Determine the (x, y) coordinate at the center of the cell enclosing the given text.  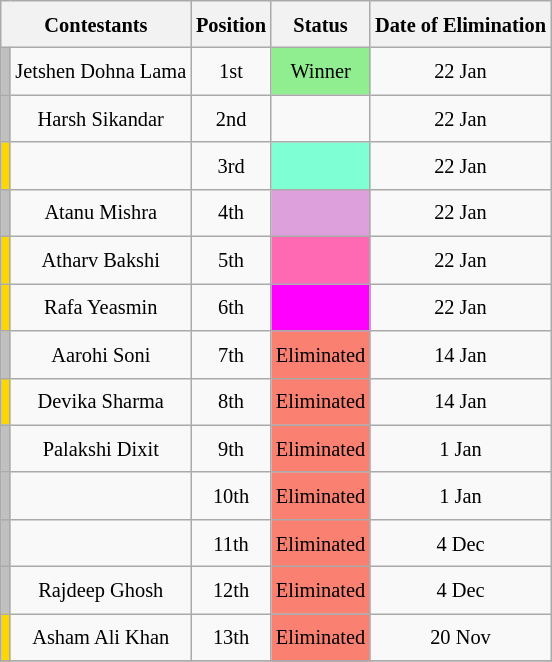
Jetshen Dohna Lama (100, 72)
3rd (231, 166)
Rafa Yeasmin (100, 306)
Asham Ali Khan (100, 636)
12th (231, 590)
Atharv Bakshi (100, 260)
Status (320, 24)
Palakshi Dixit (100, 448)
Devika Sharma (100, 402)
2nd (231, 118)
13th (231, 636)
Contestants (96, 24)
1st (231, 72)
11th (231, 542)
Aarohi Soni (100, 354)
7th (231, 354)
Winner (320, 72)
10th (231, 496)
20 Nov (460, 636)
6th (231, 306)
Rajdeep Ghosh (100, 590)
Position (231, 24)
Date of Elimination (460, 24)
4th (231, 212)
9th (231, 448)
8th (231, 402)
Atanu Mishra (100, 212)
5th (231, 260)
Harsh Sikandar (100, 118)
